For the text-containing cell, return its midpoint in (X, Y) coordinate format. 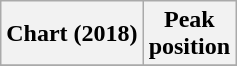
Chart (2018) (72, 34)
Peakposition (189, 34)
